Locate the cell with the specified text and output its (x, y) center coordinate. 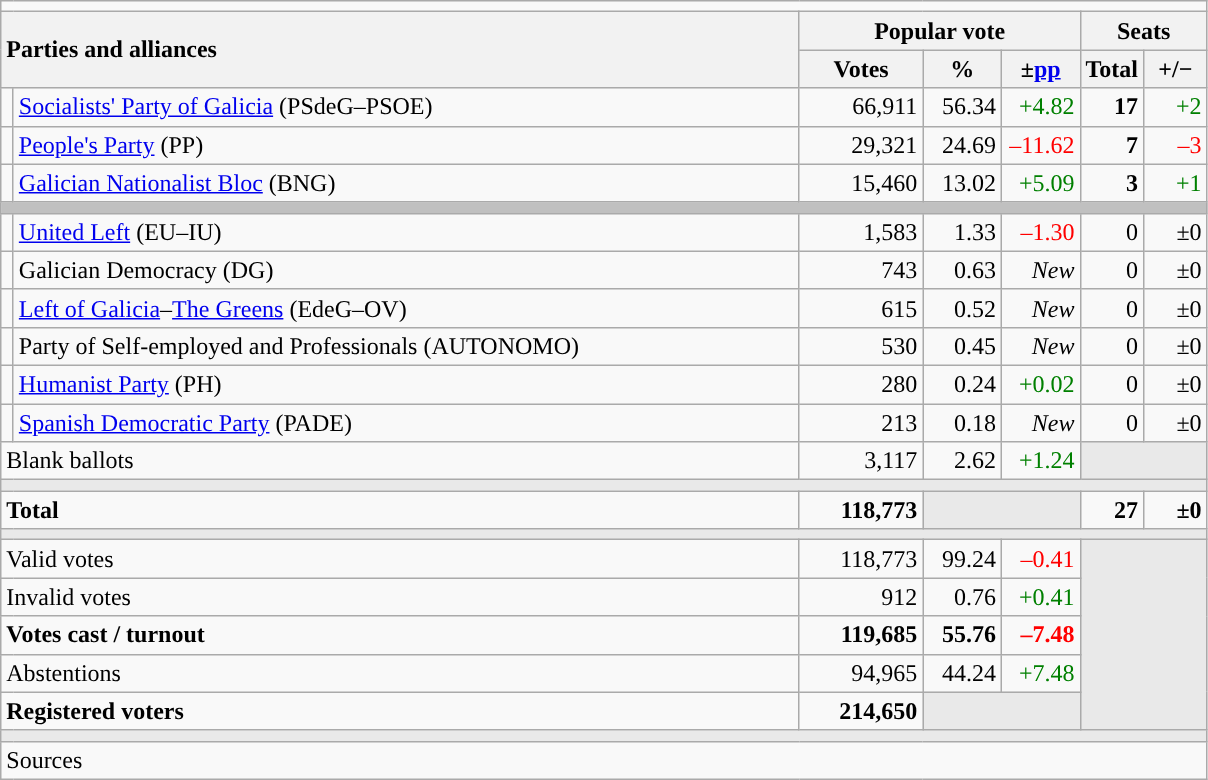
24.69 (962, 145)
–3 (1176, 145)
–7.48 (1040, 635)
214,650 (861, 711)
People's Party (PP) (406, 145)
1.33 (962, 232)
+0.02 (1040, 384)
+/− (1176, 69)
0.76 (962, 597)
94,965 (861, 673)
Votes cast / turnout (400, 635)
3 (1112, 183)
280 (861, 384)
United Left (EU–IU) (406, 232)
29,321 (861, 145)
±pp (1040, 69)
0.52 (962, 308)
Humanist Party (PH) (406, 384)
+2 (1176, 107)
+1 (1176, 183)
+0.41 (1040, 597)
0.63 (962, 270)
Sources (604, 760)
743 (861, 270)
+1.24 (1040, 461)
Votes (861, 69)
615 (861, 308)
7 (1112, 145)
Party of Self-employed and Professionals (AUTONOMO) (406, 346)
213 (861, 423)
–11.62 (1040, 145)
Blank ballots (400, 461)
66,911 (861, 107)
Seats (1144, 31)
1,583 (861, 232)
Parties and alliances (400, 50)
0.45 (962, 346)
912 (861, 597)
3,117 (861, 461)
56.34 (962, 107)
Popular vote (940, 31)
Left of Galicia–The Greens (EdeG–OV) (406, 308)
Invalid votes (400, 597)
Galician Democracy (DG) (406, 270)
2.62 (962, 461)
55.76 (962, 635)
44.24 (962, 673)
–1.30 (1040, 232)
Galician Nationalist Bloc (BNG) (406, 183)
27 (1112, 510)
119,685 (861, 635)
0.18 (962, 423)
–0.41 (1040, 559)
Valid votes (400, 559)
530 (861, 346)
+5.09 (1040, 183)
Abstentions (400, 673)
+7.48 (1040, 673)
Socialists' Party of Galicia (PSdeG–PSOE) (406, 107)
13.02 (962, 183)
Spanish Democratic Party (PADE) (406, 423)
99.24 (962, 559)
Registered voters (400, 711)
% (962, 69)
15,460 (861, 183)
+4.82 (1040, 107)
17 (1112, 107)
0.24 (962, 384)
